Detect which cell encompasses the target text, then output its (X, Y) center coordinate. 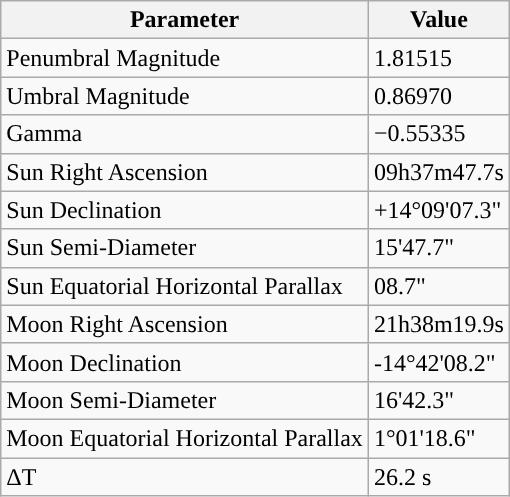
1°01'18.6" (438, 438)
21h38m19.9s (438, 324)
Gamma (185, 134)
Sun Equatorial Horizontal Parallax (185, 286)
Moon Declination (185, 362)
Moon Equatorial Horizontal Parallax (185, 438)
Penumbral Magnitude (185, 58)
−0.55335 (438, 134)
Sun Declination (185, 210)
ΔT (185, 477)
+14°09'07.3" (438, 210)
Parameter (185, 20)
Value (438, 20)
1.81515 (438, 58)
Moon Right Ascension (185, 324)
15'47.7" (438, 248)
26.2 s (438, 477)
16'42.3" (438, 400)
Sun Semi-Diameter (185, 248)
0.86970 (438, 96)
-14°42'08.2" (438, 362)
Moon Semi-Diameter (185, 400)
09h37m47.7s (438, 172)
Sun Right Ascension (185, 172)
Umbral Magnitude (185, 96)
08.7" (438, 286)
